Return the (x, y) coordinate for the center point of the cell that contains the specified text.  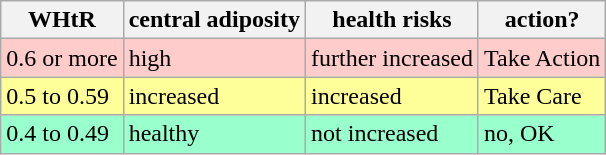
Take Care (542, 96)
further increased (392, 58)
0.6 or more (62, 58)
health risks (392, 20)
healthy (214, 134)
central adiposity (214, 20)
high (214, 58)
no, OK (542, 134)
WHtR (62, 20)
action? (542, 20)
Take Action (542, 58)
0.5 to 0.59 (62, 96)
0.4 to 0.49 (62, 134)
not increased (392, 134)
